For the text-containing cell, return its midpoint in [x, y] coordinate format. 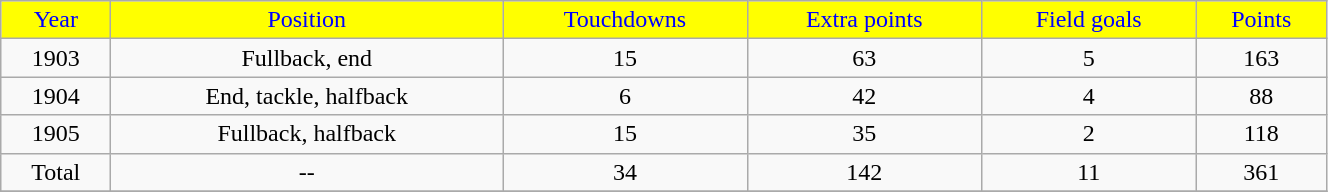
5 [1088, 58]
Field goals [1088, 20]
Fullback, end [307, 58]
Points [1261, 20]
4 [1088, 96]
Position [307, 20]
361 [1261, 172]
118 [1261, 134]
63 [864, 58]
Fullback, halfback [307, 134]
1904 [56, 96]
-- [307, 172]
34 [626, 172]
88 [1261, 96]
35 [864, 134]
Year [56, 20]
2 [1088, 134]
End, tackle, halfback [307, 96]
163 [1261, 58]
42 [864, 96]
142 [864, 172]
Total [56, 172]
1905 [56, 134]
Touchdowns [626, 20]
6 [626, 96]
1903 [56, 58]
Extra points [864, 20]
11 [1088, 172]
